Return the [x, y] coordinate for the center point of the cell that contains the specified text.  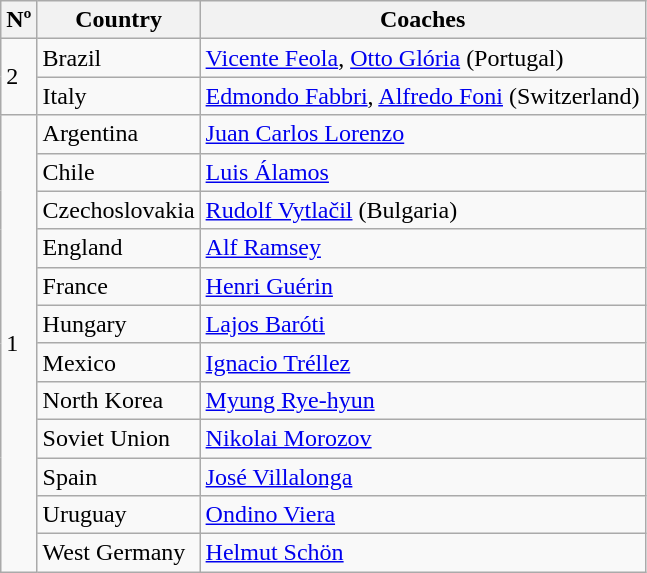
Nº [19, 20]
Country [118, 20]
Luis Álamos [422, 172]
José Villalonga [422, 477]
Uruguay [118, 515]
Ondino Viera [422, 515]
Coaches [422, 20]
North Korea [118, 400]
Helmut Schön [422, 553]
Czechoslovakia [118, 210]
England [118, 248]
Ignacio Tréllez [422, 362]
Edmondo Fabbri, Alfredo Foni (Switzerland) [422, 96]
Alf Ramsey [422, 248]
Myung Rye-hyun [422, 400]
Brazil [118, 58]
West Germany [118, 553]
Rudolf Vytlačil (Bulgaria) [422, 210]
Italy [118, 96]
Nikolai Morozov [422, 438]
1 [19, 344]
Juan Carlos Lorenzo [422, 134]
Argentina [118, 134]
Mexico [118, 362]
Henri Guérin [422, 286]
Soviet Union [118, 438]
Spain [118, 477]
Chile [118, 172]
2 [19, 77]
Hungary [118, 324]
Lajos Baróti [422, 324]
France [118, 286]
Vicente Feola, Otto Glória (Portugal) [422, 58]
